Extract the (x, y) coordinate from the center of the cell holding the provided text.  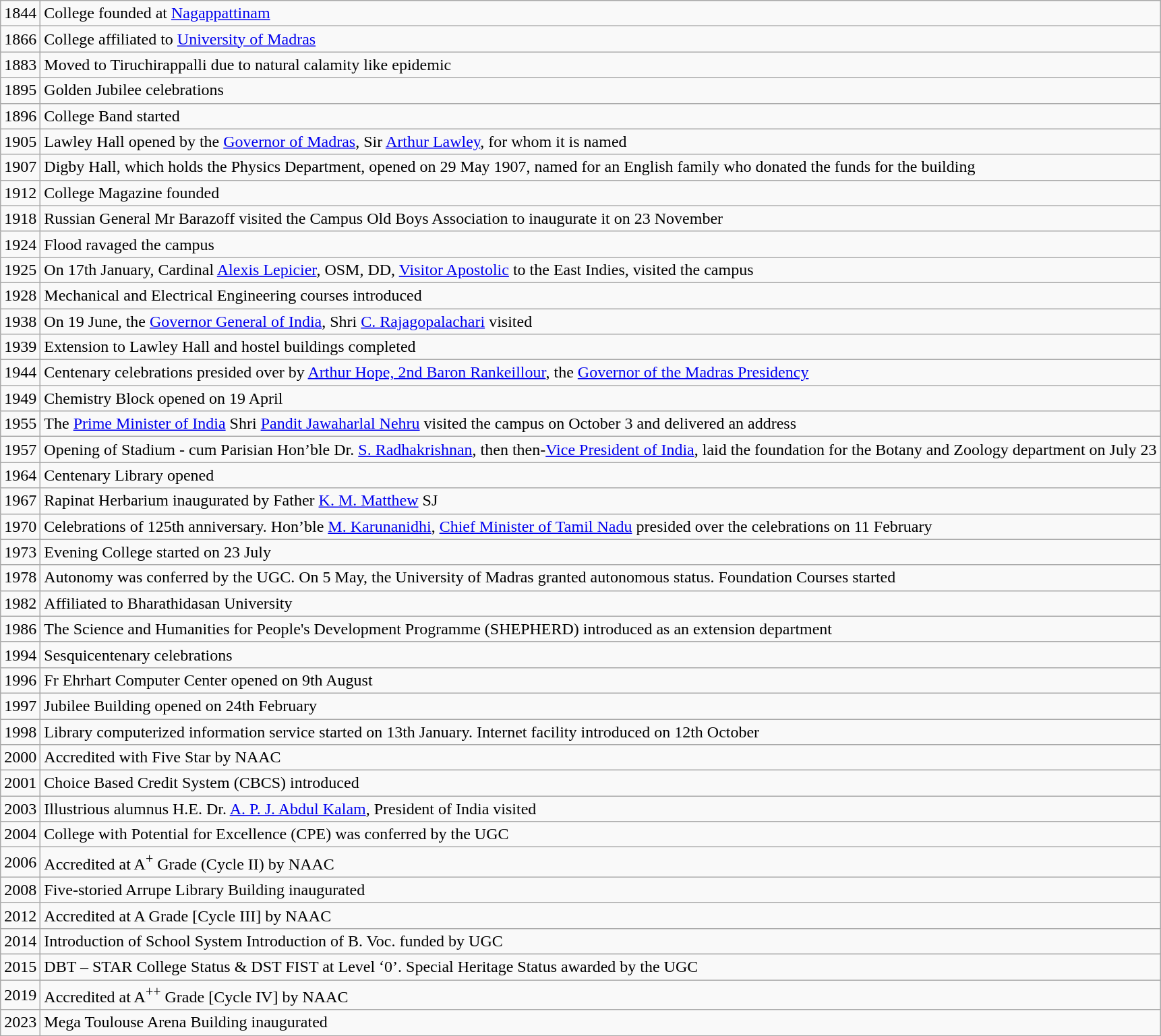
Mechanical and Electrical Engineering courses introduced (600, 295)
Flood ravaged the campus (600, 244)
Five-storied Arrupe Library Building inaugurated (600, 890)
Introduction of School System Introduction of B. Voc. funded by UGC (600, 941)
Celebrations of 125th anniversary. Hon’ble M. Karunanidhi, Chief Minister of Tamil Nadu presided over the celebrations on 11 February (600, 526)
1949 (20, 398)
Accredited at A+ Grade (Cycle II) by NAAC (600, 863)
2015 (20, 967)
Rapinat Herbarium inaugurated by Father K. M. Matthew SJ (600, 501)
1866 (20, 39)
1925 (20, 270)
Centenary celebrations presided over by Arthur Hope, 2nd Baron Rankeillour, the Governor of the Madras Presidency (600, 373)
1928 (20, 295)
1964 (20, 475)
1978 (20, 578)
Chemistry Block opened on 19 April (600, 398)
2001 (20, 783)
Moved to Tiruchirappalli due to natural calamity like epidemic (600, 65)
Accredited at A Grade [Cycle III] by NAAC (600, 915)
2023 (20, 1023)
2004 (20, 834)
1967 (20, 501)
Extension to Lawley Hall and hostel buildings completed (600, 347)
1895 (20, 90)
Sesquicentenary celebrations (600, 654)
1938 (20, 322)
1955 (20, 424)
Golden Jubilee celebrations (600, 90)
Accredited at A++ Grade [Cycle IV] by NAAC (600, 995)
1918 (20, 218)
1924 (20, 244)
1883 (20, 65)
1994 (20, 654)
1912 (20, 193)
1997 (20, 706)
Library computerized information service started on 13th January. Internet facility introduced on 12th October (600, 731)
1973 (20, 552)
Lawley Hall opened by the Governor of Madras, Sir Arthur Lawley, for whom it is named (600, 142)
2019 (20, 995)
2012 (20, 915)
1957 (20, 450)
College founded at Nagappattinam (600, 13)
Illustrious alumnus H.E. Dr. A. P. J. Abdul Kalam, President of India visited (600, 809)
Affiliated to Bharathidasan University (600, 603)
1986 (20, 629)
2006 (20, 863)
1896 (20, 116)
2003 (20, 809)
The Prime Minister of India Shri Pandit Jawaharlal Nehru visited the campus on October 3 and delivered an address (600, 424)
1998 (20, 731)
Digby Hall, which holds the Physics Department, opened on 29 May 1907, named for an English family who donated the funds for the building (600, 167)
2008 (20, 890)
Jubilee Building opened on 24th February (600, 706)
Evening College started on 23 July (600, 552)
College with Potential for Excellence (CPE) was conferred by the UGC (600, 834)
Mega Toulouse Arena Building inaugurated (600, 1023)
College affiliated to University of Madras (600, 39)
The Science and Humanities for People's Development Programme (SHEPHERD) introduced as an extension department (600, 629)
2000 (20, 758)
1970 (20, 526)
1996 (20, 680)
College Magazine founded (600, 193)
2014 (20, 941)
1944 (20, 373)
1905 (20, 142)
1982 (20, 603)
DBT – STAR College Status & DST FIST at Level ‘0’. Special Heritage Status awarded by the UGC (600, 967)
Choice Based Credit System (CBCS) introduced (600, 783)
On 19 June, the Governor General of India, Shri C. Rajagopalachari visited (600, 322)
Accredited with Five Star by NAAC (600, 758)
Centenary Library opened (600, 475)
1939 (20, 347)
1907 (20, 167)
Fr Ehrhart Computer Center opened on 9th August (600, 680)
Russian General Mr Barazoff visited the Campus Old Boys Association to inaugurate it on 23 November (600, 218)
College Band started (600, 116)
Autonomy was conferred by the UGC. On 5 May, the University of Madras granted autonomous status. Foundation Courses started (600, 578)
On 17th January, Cardinal Alexis Lepicier, OSM, DD, Visitor Apostolic to the East Indies, visited the campus (600, 270)
1844 (20, 13)
